Return the (x, y) coordinate for the center point of the cell that contains the specified text.  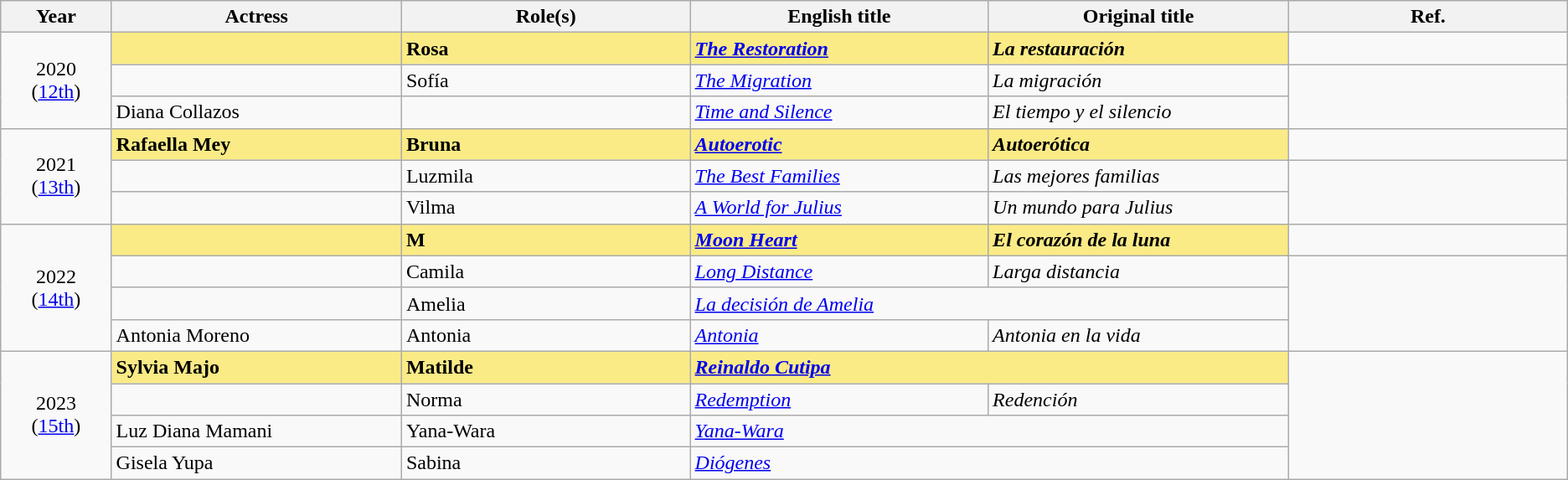
Rosa (546, 49)
Time and Silence (839, 112)
Las mejores familias (1139, 176)
Ref. (1429, 17)
Actress (256, 17)
A World for Julius (839, 208)
El tiempo y el silencio (1139, 112)
Reinaldo Cutipa (989, 367)
Amelia (546, 303)
Norma (546, 400)
The Restoration (839, 49)
Bruna (546, 144)
2021(13th) (56, 176)
Sofía (546, 80)
Year (56, 17)
Sabina (546, 463)
La decisión de Amelia (989, 303)
Larga distancia (1139, 271)
The Migration (839, 80)
Vilma (546, 208)
Luz Diana Mamani (256, 431)
Original title (1139, 17)
Un mundo para Julius (1139, 208)
English title (839, 17)
2022(14th) (56, 287)
Long Distance (839, 271)
Luzmila (546, 176)
2023(15th) (56, 415)
2020(12th) (56, 80)
Diana Collazos (256, 112)
El corazón de la luna (1139, 240)
Gisela Yupa (256, 463)
Antonia en la vida (1139, 335)
Redención (1139, 400)
M (546, 240)
Sylvia Majo (256, 367)
Camila (546, 271)
Moon Heart (839, 240)
Autoerótica (1139, 144)
The Best Families (839, 176)
Diógenes (989, 463)
Role(s) (546, 17)
Matilde (546, 367)
Antonia Moreno (256, 335)
La restauración (1139, 49)
La migración (1139, 80)
Rafaella Mey (256, 144)
Redemption (839, 400)
Autoerotic (839, 144)
